Find where the given text appears and provide that cell's center as (x, y) coordinate. 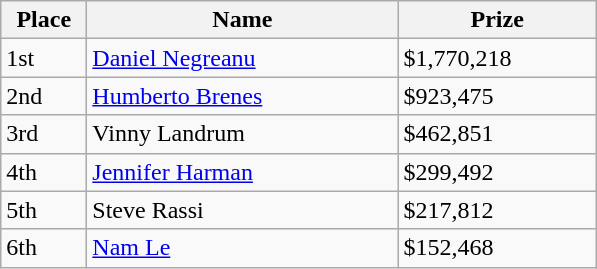
5th (44, 210)
$299,492 (498, 172)
3rd (44, 134)
$217,812 (498, 210)
6th (44, 248)
2nd (44, 96)
$462,851 (498, 134)
Prize (498, 20)
Jennifer Harman (242, 172)
Name (242, 20)
Place (44, 20)
Nam Le (242, 248)
1st (44, 58)
Daniel Negreanu (242, 58)
Humberto Brenes (242, 96)
$152,468 (498, 248)
Steve Rassi (242, 210)
4th (44, 172)
$1,770,218 (498, 58)
Vinny Landrum (242, 134)
$923,475 (498, 96)
